Determine the [x, y] coordinate at the center of the cell enclosing the given text.  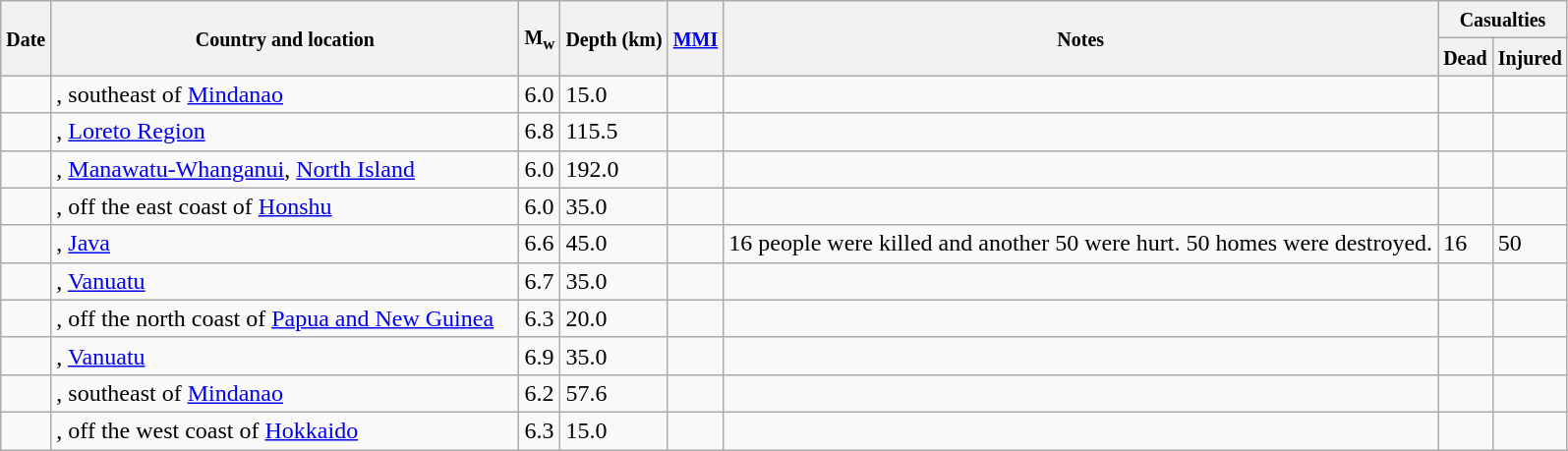
6.8 [540, 132]
Casualties [1503, 20]
57.6 [613, 393]
Date [26, 38]
, off the east coast of Honshu [285, 206]
Injured [1530, 57]
16 people were killed and another 50 were hurt. 50 homes were destroyed. [1081, 244]
Dead [1466, 57]
45.0 [613, 244]
, off the north coast of Papua and New Guinea [285, 318]
6.7 [540, 281]
, Manawatu-Whanganui, North Island [285, 169]
115.5 [613, 132]
16 [1466, 244]
20.0 [613, 318]
192.0 [613, 169]
Notes [1081, 38]
50 [1530, 244]
MMI [696, 38]
Depth (km) [613, 38]
6.2 [540, 393]
, off the west coast of Hokkaido [285, 430]
Mw [540, 38]
, Java [285, 244]
Country and location [285, 38]
, Loreto Region [285, 132]
6.6 [540, 244]
6.9 [540, 356]
